For the text-containing cell, return its midpoint in (x, y) coordinate format. 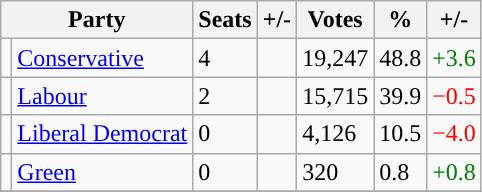
Conservative (102, 58)
Party (97, 20)
15,715 (336, 96)
−4.0 (454, 134)
Liberal Democrat (102, 134)
39.9 (400, 96)
10.5 (400, 134)
48.8 (400, 58)
+0.8 (454, 172)
19,247 (336, 58)
2 (225, 96)
+3.6 (454, 58)
Green (102, 172)
4,126 (336, 134)
−0.5 (454, 96)
4 (225, 58)
Seats (225, 20)
320 (336, 172)
Labour (102, 96)
0.8 (400, 172)
% (400, 20)
Votes (336, 20)
